Detect which cell encompasses the target text, then output its (X, Y) center coordinate. 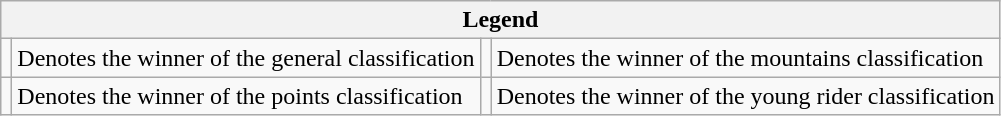
Legend (500, 20)
Denotes the winner of the points classification (246, 96)
Denotes the winner of the mountains classification (746, 58)
Denotes the winner of the general classification (246, 58)
Denotes the winner of the young rider classification (746, 96)
